Find where the given text appears and provide that cell's center as [x, y] coordinate. 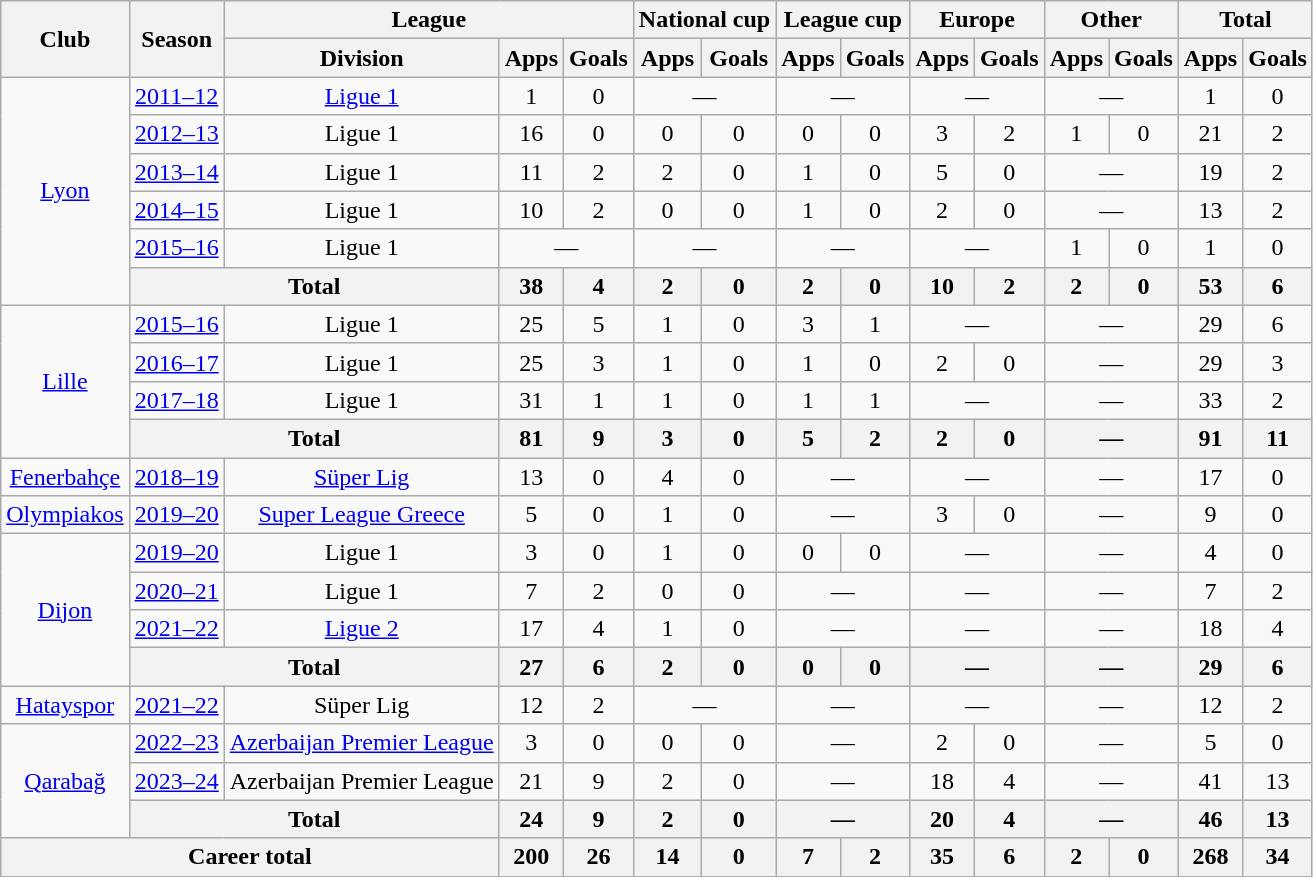
20 [942, 819]
2014–15 [176, 210]
16 [531, 134]
33 [1210, 400]
2012–13 [176, 134]
2023–24 [176, 781]
League cup [843, 20]
53 [1210, 286]
Career total [250, 857]
Lyon [65, 191]
Europe [977, 20]
200 [531, 857]
Qarabağ [65, 781]
81 [531, 438]
2013–14 [176, 172]
Other [1111, 20]
26 [599, 857]
41 [1210, 781]
Hatayspor [65, 705]
Super League Greece [362, 515]
National cup [704, 20]
Olympiakos [65, 515]
Season [176, 39]
2011–12 [176, 96]
46 [1210, 819]
Ligue 2 [362, 629]
31 [531, 400]
91 [1210, 438]
Club [65, 39]
38 [531, 286]
Fenerbahçe [65, 477]
League [428, 20]
35 [942, 857]
Lille [65, 381]
24 [531, 819]
2020–21 [176, 591]
19 [1210, 172]
2022–23 [176, 743]
27 [531, 667]
14 [667, 857]
2016–17 [176, 362]
268 [1210, 857]
34 [1278, 857]
2018–19 [176, 477]
2017–18 [176, 400]
Dijon [65, 610]
Division [362, 58]
